Scan for the cell matching the given text and deliver its (X, Y) coordinate at center. 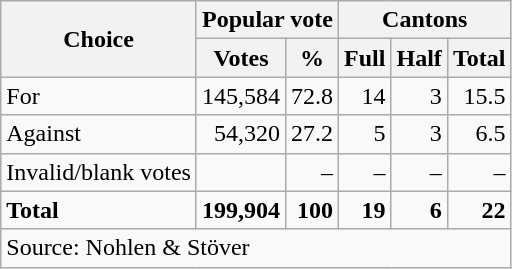
Full (365, 58)
Invalid/blank votes (99, 172)
Source: Nohlen & Stöver (256, 248)
100 (312, 210)
14 (365, 96)
15.5 (479, 96)
199,904 (240, 210)
27.2 (312, 134)
5 (365, 134)
% (312, 58)
19 (365, 210)
For (99, 96)
Against (99, 134)
72.8 (312, 96)
Votes (240, 58)
145,584 (240, 96)
6 (419, 210)
Half (419, 58)
6.5 (479, 134)
Choice (99, 39)
Cantons (425, 20)
54,320 (240, 134)
22 (479, 210)
Popular vote (267, 20)
